Return the (X, Y) coordinate for the center point of the cell that contains the specified text.  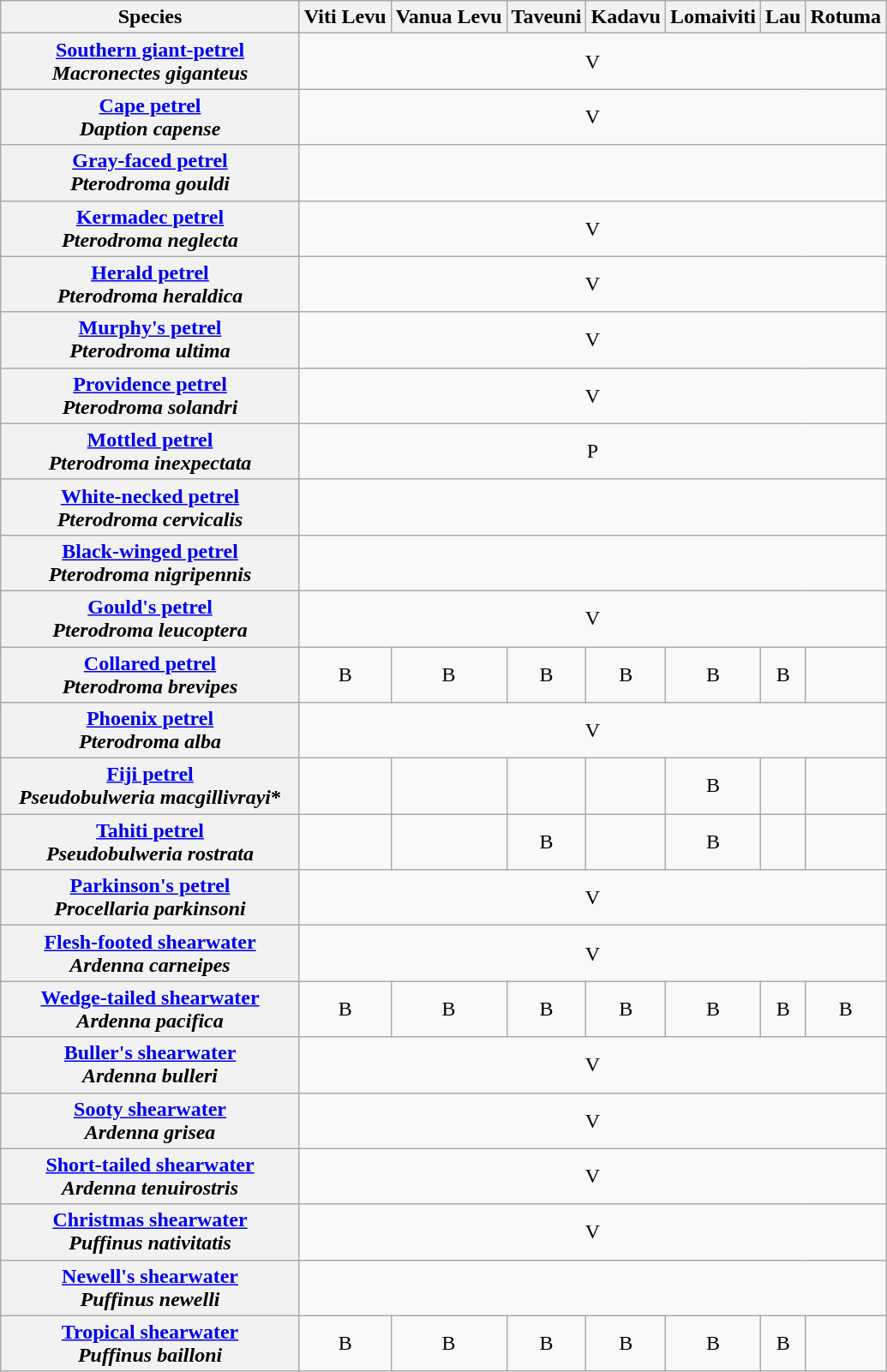
Fiji petrelPseudobulweria macgillivrayi* (151, 787)
Sooty shearwaterArdenna grisea (151, 1121)
Gould's petrelPterodroma leucoptera (151, 619)
Christmas shearwaterPuffinus nativitatis (151, 1232)
Mottled petrelPterodroma inexpectata (151, 451)
Black-winged petrelPterodroma nigripennis (151, 562)
Lomaiviti (713, 17)
Species (151, 17)
Short-tailed shearwaterArdenna tenuirostris (151, 1176)
Cape petrelDaption capense (151, 117)
Lau (782, 17)
Wedge-tailed shearwaterArdenna pacifica (151, 1010)
Gray-faced petrelPterodroma gouldi (151, 173)
Buller's shearwaterArdenna bulleri (151, 1064)
Phoenix petrelPterodroma alba (151, 730)
Murphy's petrelPterodroma ultima (151, 339)
Providence petrelPterodroma solandri (151, 396)
P (592, 451)
Kermadec petrelPterodroma neglecta (151, 228)
Viti Levu (345, 17)
Collared petrelPterodroma brevipes (151, 674)
Rotuma (846, 17)
Newell's shearwaterPuffinus newelli (151, 1287)
Parkinson's petrelProcellaria parkinsoni (151, 898)
Taveuni (547, 17)
Southern giant-petrelMacronectes giganteus (151, 62)
Herald petrelPterodroma heraldica (151, 285)
Kadavu (626, 17)
White-necked petrelPterodroma cervicalis (151, 507)
Flesh-footed shearwaterArdenna carneipes (151, 953)
Tropical shearwaterPuffinus bailloni (151, 1344)
Tahiti petrelPseudobulweria rostrata (151, 842)
Vanua Levu (449, 17)
